Locate the cell with the specified text and output its (X, Y) center coordinate. 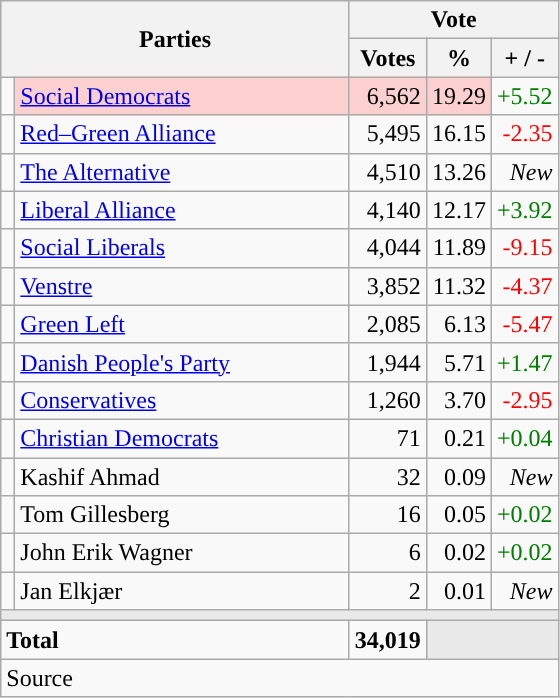
+ / - (524, 58)
2,085 (388, 324)
4,510 (388, 172)
11.32 (458, 286)
2 (388, 591)
Parties (176, 39)
Social Democrats (182, 96)
+5.52 (524, 96)
+1.47 (524, 362)
Tom Gillesberg (182, 515)
Source (280, 678)
32 (388, 477)
0.09 (458, 477)
Liberal Alliance (182, 210)
Conservatives (182, 400)
71 (388, 438)
5,495 (388, 134)
Social Liberals (182, 248)
3,852 (388, 286)
Venstre (182, 286)
34,019 (388, 640)
-5.47 (524, 324)
John Erik Wagner (182, 553)
13.26 (458, 172)
Total (176, 640)
Vote (454, 20)
% (458, 58)
4,044 (388, 248)
16 (388, 515)
Red–Green Alliance (182, 134)
-4.37 (524, 286)
Green Left (182, 324)
+3.92 (524, 210)
12.17 (458, 210)
Danish People's Party (182, 362)
5.71 (458, 362)
1,260 (388, 400)
0.02 (458, 553)
-2.95 (524, 400)
6.13 (458, 324)
16.15 (458, 134)
0.01 (458, 591)
3.70 (458, 400)
6,562 (388, 96)
4,140 (388, 210)
-2.35 (524, 134)
+0.04 (524, 438)
Christian Democrats (182, 438)
19.29 (458, 96)
11.89 (458, 248)
Votes (388, 58)
1,944 (388, 362)
0.05 (458, 515)
-9.15 (524, 248)
Jan Elkjær (182, 591)
The Alternative (182, 172)
0.21 (458, 438)
Kashif Ahmad (182, 477)
6 (388, 553)
